Pinpoint the cell where the given text exists, returning its [x, y] midpoint coordinate. 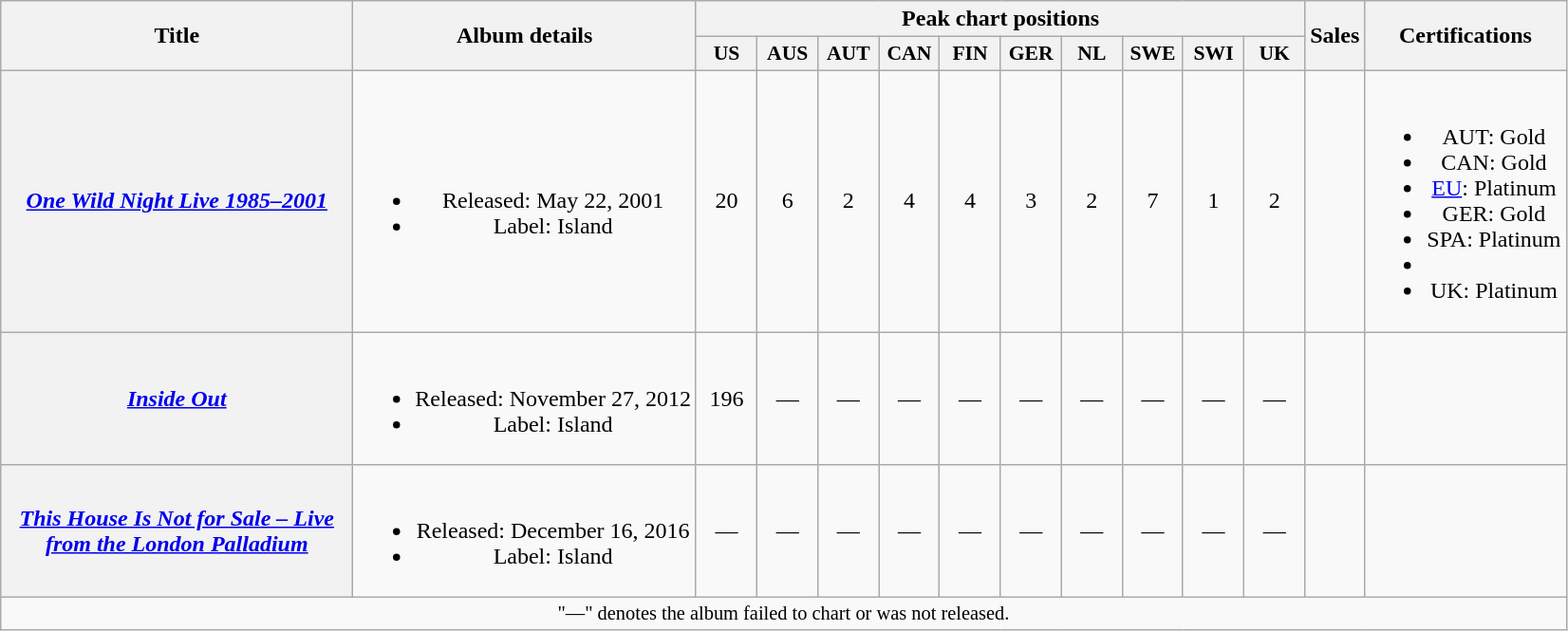
AUT: GoldCAN: GoldEU: PlatinumGER: GoldSPA: PlatinumUK: Platinum [1465, 201]
UK [1275, 54]
GER [1031, 54]
"—" denotes the album failed to chart or was not released. [784, 614]
SWE [1152, 54]
3 [1031, 201]
Certifications [1465, 36]
SWI [1213, 54]
AUS [788, 54]
Released: December 16, 2016Label: Island [525, 531]
FIN [970, 54]
CAN [909, 54]
Peak chart positions [1000, 19]
1 [1213, 201]
US [726, 54]
7 [1152, 201]
20 [726, 201]
Released: May 22, 2001Label: Island [525, 201]
Sales [1335, 36]
Title [177, 36]
This House Is Not for Sale – Live from the London Palladium [177, 531]
AUT [849, 54]
Released: November 27, 2012Label: Island [525, 399]
NL [1092, 54]
196 [726, 399]
Album details [525, 36]
6 [788, 201]
One Wild Night Live 1985–2001 [177, 201]
Inside Out [177, 399]
